Detect which cell encompasses the target text, then output its (X, Y) center coordinate. 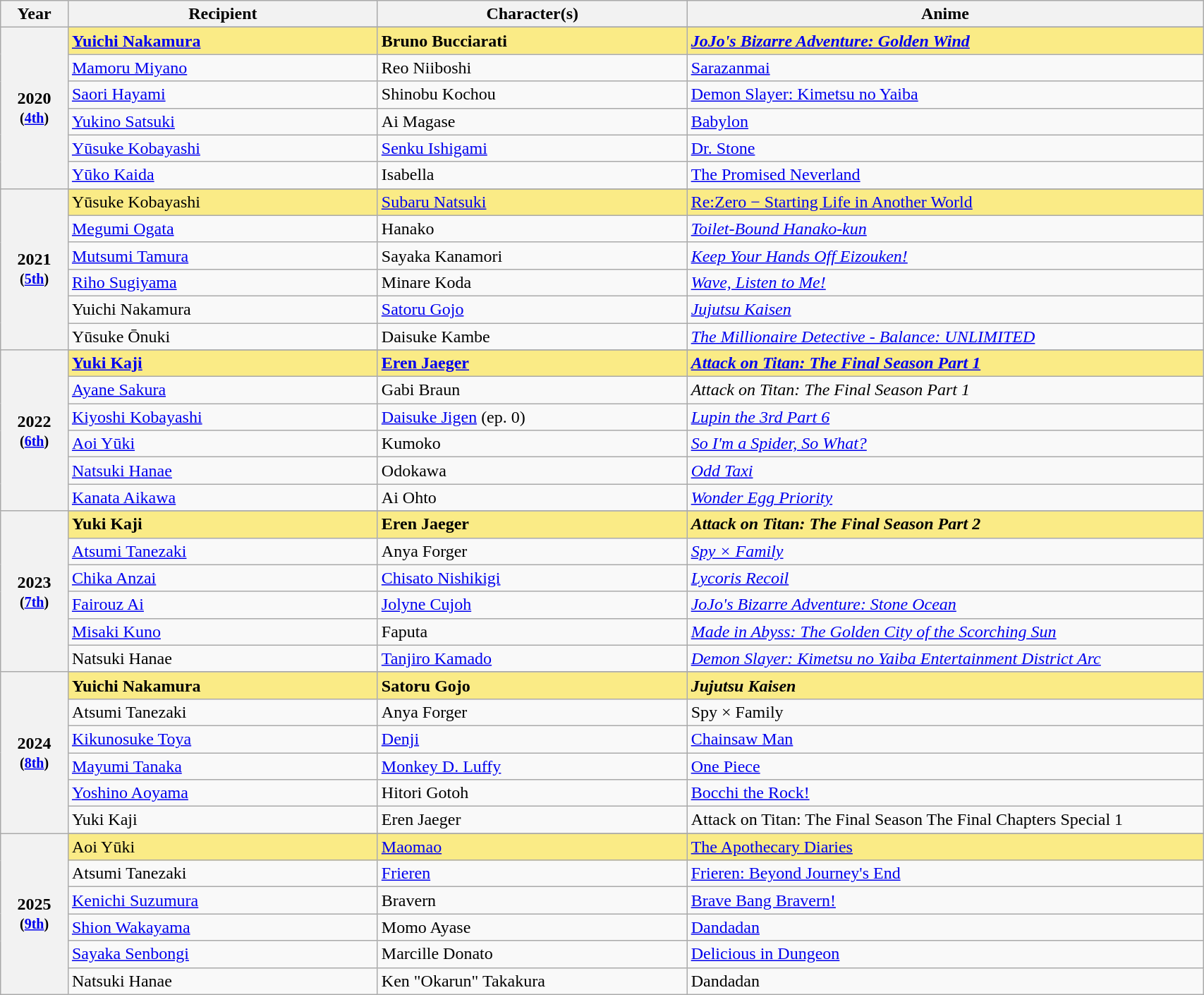
Maomao (532, 847)
Isabella (532, 175)
Saori Hayami (223, 95)
Recipient (223, 14)
Minare Koda (532, 282)
Marcille Donato (532, 954)
2025(9th) (35, 914)
Momo Ayase (532, 927)
Yūsuke Ōnuki (223, 337)
Mayumi Tanaka (223, 766)
Yukino Satsuki (223, 121)
Brave Bang Bravern! (945, 900)
Made in Abyss: The Golden City of the Scorching Sun (945, 632)
Ayane Sakura (223, 390)
Faputa (532, 632)
Dr. Stone (945, 148)
Monkey D. Luffy (532, 766)
Shion Wakayama (223, 927)
Sarazanmai (945, 68)
Frieren: Beyond Journey's End (945, 874)
Subaru Natsuki (532, 202)
Yoshino Aoyama (223, 793)
Sayaka Kanamori (532, 255)
Riho Sugiyama (223, 282)
Kenichi Suzumura (223, 900)
Chainsaw Man (945, 739)
Babylon (945, 121)
Character(s) (532, 14)
Daisuke Kambe (532, 337)
Anime (945, 14)
Kiyoshi Kobayashi (223, 417)
Tanjiro Kamado (532, 658)
Denji (532, 739)
Toilet-Bound Hanako-kun (945, 229)
2022(6th) (35, 430)
Jolyne Cujoh (532, 605)
Keep Your Hands Off Eizouken! (945, 255)
Yūko Kaida (223, 175)
Bruno Bucciarati (532, 41)
Wonder Egg Priority (945, 497)
Bocchi the Rock! (945, 793)
The Apothecary Diaries (945, 847)
Chisato Nishikigi (532, 578)
Hitori Gotoh (532, 793)
Demon Slayer: Kimetsu no Yaiba (945, 95)
Senku Ishigami (532, 148)
Mutsumi Tamura (223, 255)
Wave, Listen to Me! (945, 282)
JoJo's Bizarre Adventure: Golden Wind (945, 41)
Gabi Braun (532, 390)
Delicious in Dungeon (945, 954)
JoJo's Bizarre Adventure: Stone Ocean (945, 605)
Chika Anzai (223, 578)
2023(7th) (35, 591)
One Piece (945, 766)
Attack on Titan: The Final Season The Final Chapters Special 1 (945, 820)
Re:Zero − Starting Life in Another World (945, 202)
Kanata Aikawa (223, 497)
Odokawa (532, 471)
Shinobu Kochou (532, 95)
Lycoris Recoil (945, 578)
The Millionaire Detective - Balance: UNLIMITED (945, 337)
Reo Niiboshi (532, 68)
Daisuke Jigen (ep. 0) (532, 417)
Kikunosuke Toya (223, 739)
Lupin the 3rd Part 6 (945, 417)
2020 (4th) (35, 108)
Fairouz Ai (223, 605)
Misaki Kuno (223, 632)
Mamoru Miyano (223, 68)
The Promised Neverland (945, 175)
Kumoko (532, 444)
Bravern (532, 900)
Megumi Ogata (223, 229)
Ai Magase (532, 121)
Demon Slayer: Kimetsu no Yaiba Entertainment District Arc (945, 658)
Ai Ohto (532, 497)
Attack on Titan: The Final Season Part 2 (945, 524)
So I'm a Spider, So What? (945, 444)
Frieren (532, 874)
Odd Taxi (945, 471)
2024(8th) (35, 752)
Year (35, 14)
2021(5th) (35, 269)
Sayaka Senbongi (223, 954)
Ken "Okarun" Takakura (532, 981)
Hanako (532, 229)
